Identify which cell holds the provided text, then report its [X, Y] central coordinate. 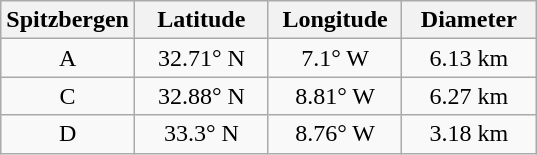
Longitude [335, 20]
32.88° N [201, 96]
7.1° W [335, 58]
6.13 km [469, 58]
A [68, 58]
33.3° N [201, 134]
C [68, 96]
6.27 km [469, 96]
Spitzbergen [68, 20]
8.76° W [335, 134]
32.71° N [201, 58]
D [68, 134]
Diameter [469, 20]
3.18 km [469, 134]
8.81° W [335, 96]
Latitude [201, 20]
